Output the [X, Y] coordinate of the center of the cell containing the given text.  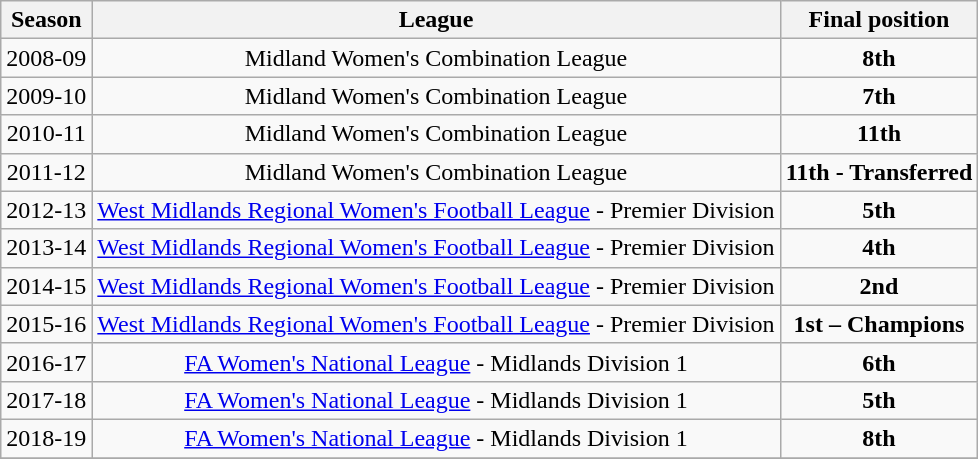
2008-09 [46, 58]
6th [879, 362]
Final position [879, 20]
2009-10 [46, 96]
1st – Champions [879, 324]
2012-13 [46, 210]
2nd [879, 286]
League [436, 20]
2015-16 [46, 324]
2011-12 [46, 172]
7th [879, 96]
2016-17 [46, 362]
2017-18 [46, 400]
2013-14 [46, 248]
11th - Transferred [879, 172]
2010-11 [46, 134]
11th [879, 134]
Season [46, 20]
2018-19 [46, 438]
2014-15 [46, 286]
4th [879, 248]
